Output the [x, y] coordinate of the center of the cell containing the given text.  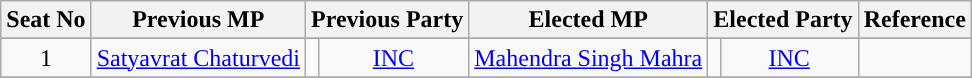
Previous Party [386, 20]
Elected Party [783, 20]
Elected MP [588, 20]
Reference [914, 20]
Mahendra Singh Mahra [588, 58]
Previous MP [198, 20]
Satyavrat Chaturvedi [198, 58]
1 [46, 58]
Seat No [46, 20]
